Provide the (X, Y) coordinate of the cell's center where the given text is located.  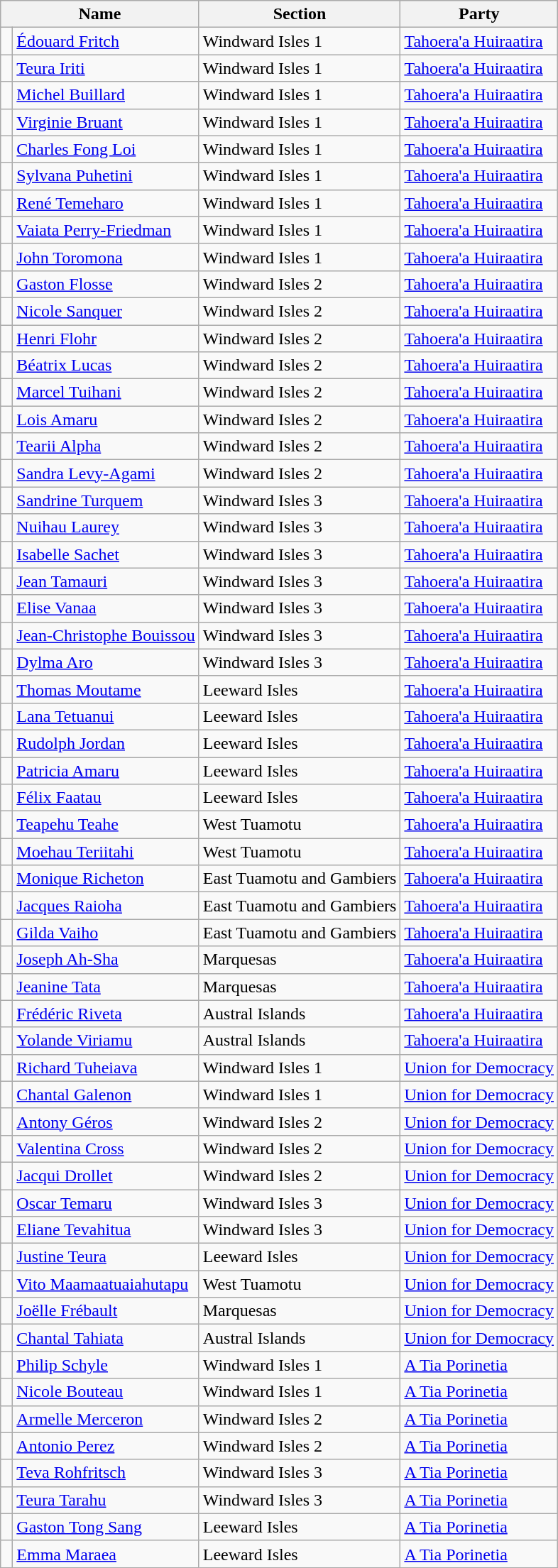
Patricia Amaru (106, 770)
Teva Rohfritsch (106, 1473)
Félix Faatau (106, 798)
Nicole Sanquer (106, 311)
Eliane Tevahitua (106, 1230)
Thomas Moutame (106, 689)
Tearii Alpha (106, 446)
Gilda Vaiho (106, 933)
Philip Schyle (106, 1365)
Virginie Bruant (106, 122)
Sandra Levy-Agami (106, 473)
Édouard Fritch (106, 41)
Frédéric Riveta (106, 1014)
Chantal Tahiata (106, 1338)
Charles Fong Loi (106, 149)
Name (99, 14)
John Toromona (106, 257)
Section (300, 14)
Lois Amaru (106, 420)
Justine Teura (106, 1257)
Vaiata Perry-Friedman (106, 230)
Joseph Ah-Sha (106, 960)
Chantal Galenon (106, 1095)
Elise Vanaa (106, 608)
Dylma Aro (106, 662)
Teapehu Teahe (106, 825)
Rudolph Jordan (106, 743)
Oscar Temaru (106, 1203)
Monique Richeton (106, 879)
Michel Buillard (106, 95)
Party (479, 14)
Antonio Perez (106, 1446)
Armelle Merceron (106, 1419)
Marcel Tuihani (106, 393)
Teura Tarahu (106, 1500)
Joëlle Frébault (106, 1311)
Jacqui Drollet (106, 1175)
Sandrine Turquem (106, 500)
René Temeharo (106, 203)
Lana Tetuanui (106, 716)
Richard Tuheiava (106, 1068)
Teura Iriti (106, 68)
Antony Géros (106, 1122)
Jeanine Tata (106, 987)
Moehau Teriitahi (106, 852)
Emma Maraea (106, 1554)
Sylvana Puhetini (106, 176)
Béatrix Lucas (106, 366)
Jean-Christophe Bouissou (106, 635)
Nuihau Laurey (106, 527)
Gaston Tong Sang (106, 1527)
Nicole Bouteau (106, 1392)
Isabelle Sachet (106, 554)
Gaston Flosse (106, 284)
Valentina Cross (106, 1148)
Yolande Viriamu (106, 1041)
Vito Maamaatuaiahutapu (106, 1284)
Jean Tamauri (106, 581)
Henri Flohr (106, 339)
Jacques Raioha (106, 906)
